Detect which cell encompasses the target text, then output its (X, Y) center coordinate. 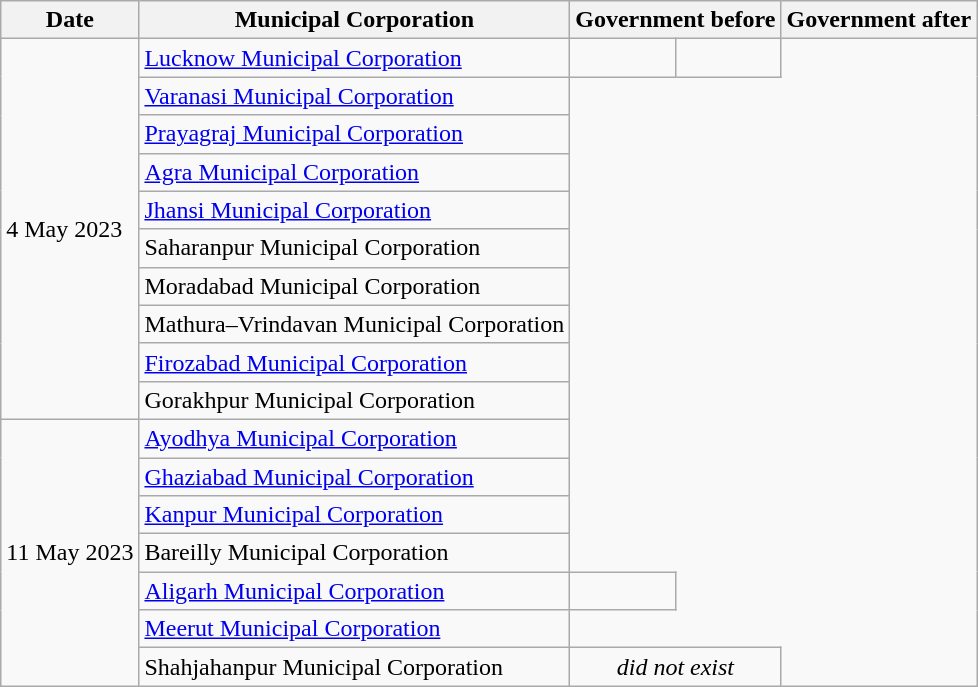
Agra Municipal Corporation (354, 172)
Jhansi Municipal Corporation (354, 210)
Mathura–Vrindavan Municipal Corporation (354, 324)
Moradabad Municipal Corporation (354, 286)
Government before (676, 20)
Shahjahanpur Municipal Corporation (354, 667)
Lucknow Municipal Corporation (354, 58)
Aligarh Municipal Corporation (354, 591)
Date (70, 20)
Varanasi Municipal Corporation (354, 96)
Kanpur Municipal Corporation (354, 515)
Municipal Corporation (354, 20)
did not exist (676, 667)
Meerut Municipal Corporation (354, 629)
11 May 2023 (70, 552)
Government after (879, 20)
4 May 2023 (70, 230)
Saharanpur Municipal Corporation (354, 248)
Ayodhya Municipal Corporation (354, 438)
Prayagraj Municipal Corporation (354, 134)
Ghaziabad Municipal Corporation (354, 477)
Gorakhpur Municipal Corporation (354, 400)
Bareilly Municipal Corporation (354, 553)
Firozabad Municipal Corporation (354, 362)
